Capture the cell that displays the provided text and extract its (x, y) central coordinate. 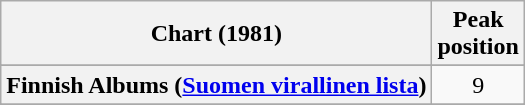
Finnish Albums (Suomen virallinen lista) (216, 85)
Peakposition (478, 34)
Chart (1981) (216, 34)
9 (478, 85)
